Extract the [X, Y] coordinate from the center of the cell holding the provided text.  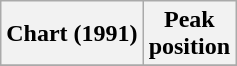
Chart (1991) [72, 34]
Peakposition [189, 34]
